Capture the cell that displays the provided text and extract its (x, y) central coordinate. 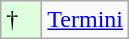
Termini (86, 20)
† (22, 20)
